Extract the (x, y) coordinate from the center of the cell holding the provided text.  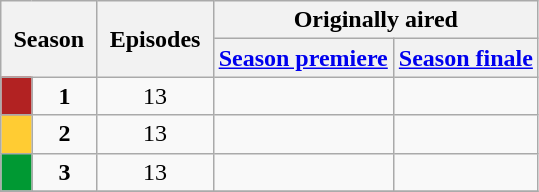
Originally aired (376, 20)
2 (64, 134)
Season (49, 39)
Episodes (155, 39)
3 (64, 172)
Season premiere (303, 58)
1 (64, 96)
Season finale (466, 58)
